Locate the cell with the specified text and output its (x, y) center coordinate. 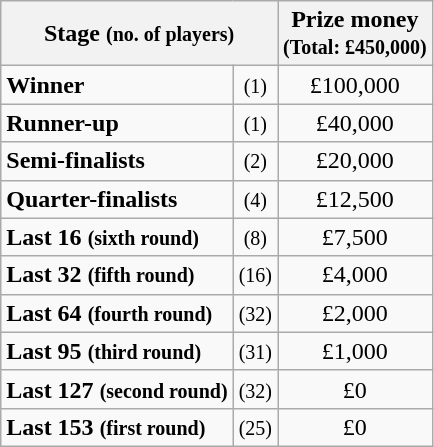
Last 95 (third round) (117, 351)
(4) (255, 199)
£4,000 (356, 275)
£1,000 (356, 351)
Semi-finalists (117, 161)
Runner-up (117, 123)
(16) (255, 275)
(31) (255, 351)
Winner (117, 85)
(25) (255, 427)
Last 153 (first round) (117, 427)
(8) (255, 237)
Prize money(Total: £450,000) (356, 34)
Last 64 (fourth round) (117, 313)
Quarter-finalists (117, 199)
£7,500 (356, 237)
(2) (255, 161)
£2,000 (356, 313)
£20,000 (356, 161)
Last 32 (fifth round) (117, 275)
£40,000 (356, 123)
Last 127 (second round) (117, 389)
£100,000 (356, 85)
£12,500 (356, 199)
Last 16 (sixth round) (117, 237)
Stage (no. of players) (140, 34)
